Find where the given text appears and provide that cell's center as (X, Y) coordinate. 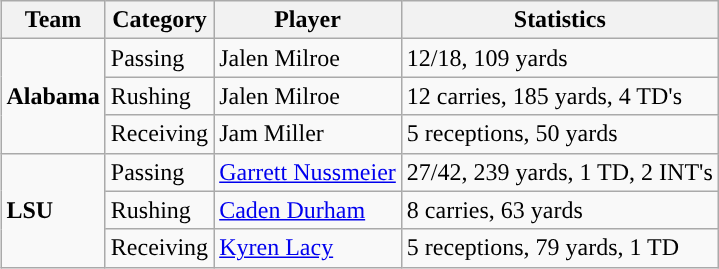
27/42, 239 yards, 1 TD, 2 INT's (560, 172)
12 carries, 185 yards, 4 TD's (560, 96)
Garrett Nussmeier (308, 172)
Alabama (53, 96)
Player (308, 20)
5 receptions, 79 yards, 1 TD (560, 248)
Kyren Lacy (308, 248)
LSU (53, 210)
8 carries, 63 yards (560, 210)
Caden Durham (308, 210)
Jam Miller (308, 134)
Statistics (560, 20)
Category (159, 20)
5 receptions, 50 yards (560, 134)
12/18, 109 yards (560, 58)
Team (53, 20)
